Pinpoint the cell where the given text exists, returning its (x, y) midpoint coordinate. 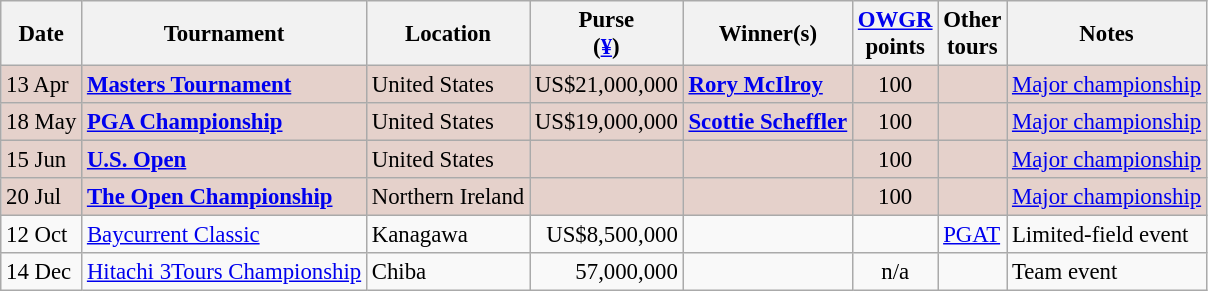
15 Jun (42, 160)
The Open Championship (224, 197)
Kanagawa (448, 235)
Northern Ireland (448, 197)
Limited-field event (1107, 235)
Notes (1107, 34)
Tournament (224, 34)
PGAT (972, 235)
US$8,500,000 (607, 235)
US$21,000,000 (607, 85)
Othertours (972, 34)
Rory McIlroy (768, 85)
13 Apr (42, 85)
PGA Championship (224, 122)
OWGRpoints (896, 34)
Location (448, 34)
Date (42, 34)
Purse(¥) (607, 34)
20 Jul (42, 197)
Scottie Scheffler (768, 122)
Winner(s) (768, 34)
12 Oct (42, 235)
US$19,000,000 (607, 122)
18 May (42, 122)
U.S. Open (224, 160)
Masters Tournament (224, 85)
Baycurrent Classic (224, 235)
